Provide the (x, y) coordinate of the cell's center where the given text is located.  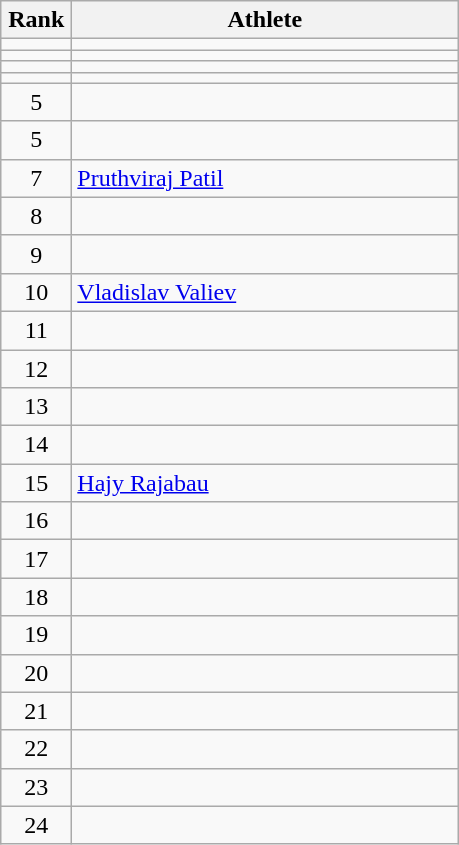
24 (36, 825)
18 (36, 597)
19 (36, 635)
7 (36, 178)
15 (36, 483)
12 (36, 369)
Hajy Rajabau (265, 483)
8 (36, 216)
14 (36, 445)
20 (36, 673)
Athlete (265, 20)
Vladislav Valiev (265, 292)
16 (36, 521)
10 (36, 292)
23 (36, 787)
21 (36, 711)
Rank (36, 20)
11 (36, 330)
22 (36, 749)
17 (36, 559)
9 (36, 254)
13 (36, 407)
Pruthviraj Patil (265, 178)
